Return the (x, y) coordinate for the center point of the cell that contains the specified text.  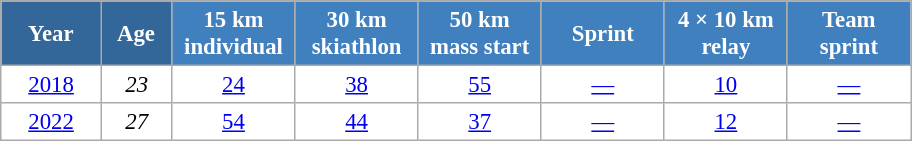
23 (136, 85)
15 km individual (234, 34)
38 (356, 85)
12 (726, 122)
Age (136, 34)
Team sprint (848, 34)
2018 (52, 85)
Sprint (602, 34)
10 (726, 85)
4 × 10 km relay (726, 34)
54 (234, 122)
50 km mass start (480, 34)
44 (356, 122)
2022 (52, 122)
55 (480, 85)
37 (480, 122)
27 (136, 122)
30 km skiathlon (356, 34)
Year (52, 34)
24 (234, 85)
